Output the (x, y) coordinate of the center of the cell containing the given text.  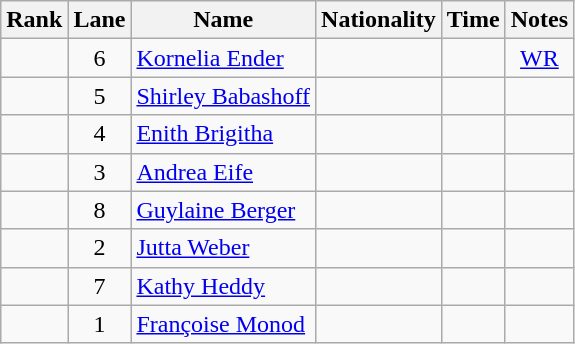
1 (100, 324)
6 (100, 58)
7 (100, 286)
8 (100, 210)
Guylaine Berger (224, 210)
Kornelia Ender (224, 58)
Shirley Babashoff (224, 96)
5 (100, 96)
Notes (539, 20)
Jutta Weber (224, 248)
WR (539, 58)
Name (224, 20)
Kathy Heddy (224, 286)
Rank (34, 20)
Andrea Eife (224, 172)
Lane (100, 20)
4 (100, 134)
Time (473, 20)
3 (100, 172)
Nationality (379, 20)
Enith Brigitha (224, 134)
Françoise Monod (224, 324)
2 (100, 248)
